For the text-containing cell, return its midpoint in (X, Y) coordinate format. 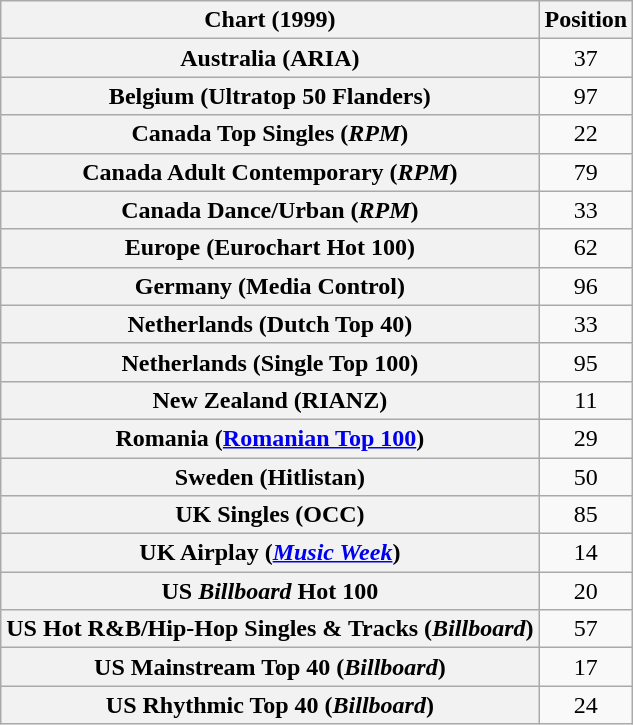
US Mainstream Top 40 (Billboard) (270, 667)
US Rhythmic Top 40 (Billboard) (270, 705)
Germany (Media Control) (270, 286)
62 (586, 248)
US Hot R&B/Hip-Hop Singles & Tracks (Billboard) (270, 629)
Chart (1999) (270, 20)
UK Airplay (Music Week) (270, 553)
Australia (ARIA) (270, 58)
37 (586, 58)
95 (586, 362)
Sweden (Hitlistan) (270, 477)
14 (586, 553)
11 (586, 400)
Netherlands (Single Top 100) (270, 362)
22 (586, 134)
Romania (Romanian Top 100) (270, 438)
50 (586, 477)
Europe (Eurochart Hot 100) (270, 248)
UK Singles (OCC) (270, 515)
Canada Dance/Urban (RPM) (270, 210)
57 (586, 629)
79 (586, 172)
97 (586, 96)
29 (586, 438)
Canada Top Singles (RPM) (270, 134)
Position (586, 20)
85 (586, 515)
96 (586, 286)
Canada Adult Contemporary (RPM) (270, 172)
Netherlands (Dutch Top 40) (270, 324)
Belgium (Ultratop 50 Flanders) (270, 96)
24 (586, 705)
US Billboard Hot 100 (270, 591)
17 (586, 667)
20 (586, 591)
New Zealand (RIANZ) (270, 400)
